Extract the (X, Y) coordinate from the center of the cell holding the provided text.  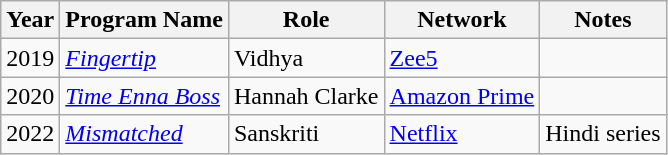
Mismatched (144, 134)
Hindi series (603, 134)
Year (30, 20)
Amazon Prime (462, 96)
Sanskriti (306, 134)
Network (462, 20)
Notes (603, 20)
2019 (30, 58)
Time Enna Boss (144, 96)
Hannah Clarke (306, 96)
Netflix (462, 134)
2020 (30, 96)
Program Name (144, 20)
2022 (30, 134)
Fingertip (144, 58)
Zee5 (462, 58)
Role (306, 20)
Vidhya (306, 58)
